Capture the cell that displays the provided text and extract its [X, Y] central coordinate. 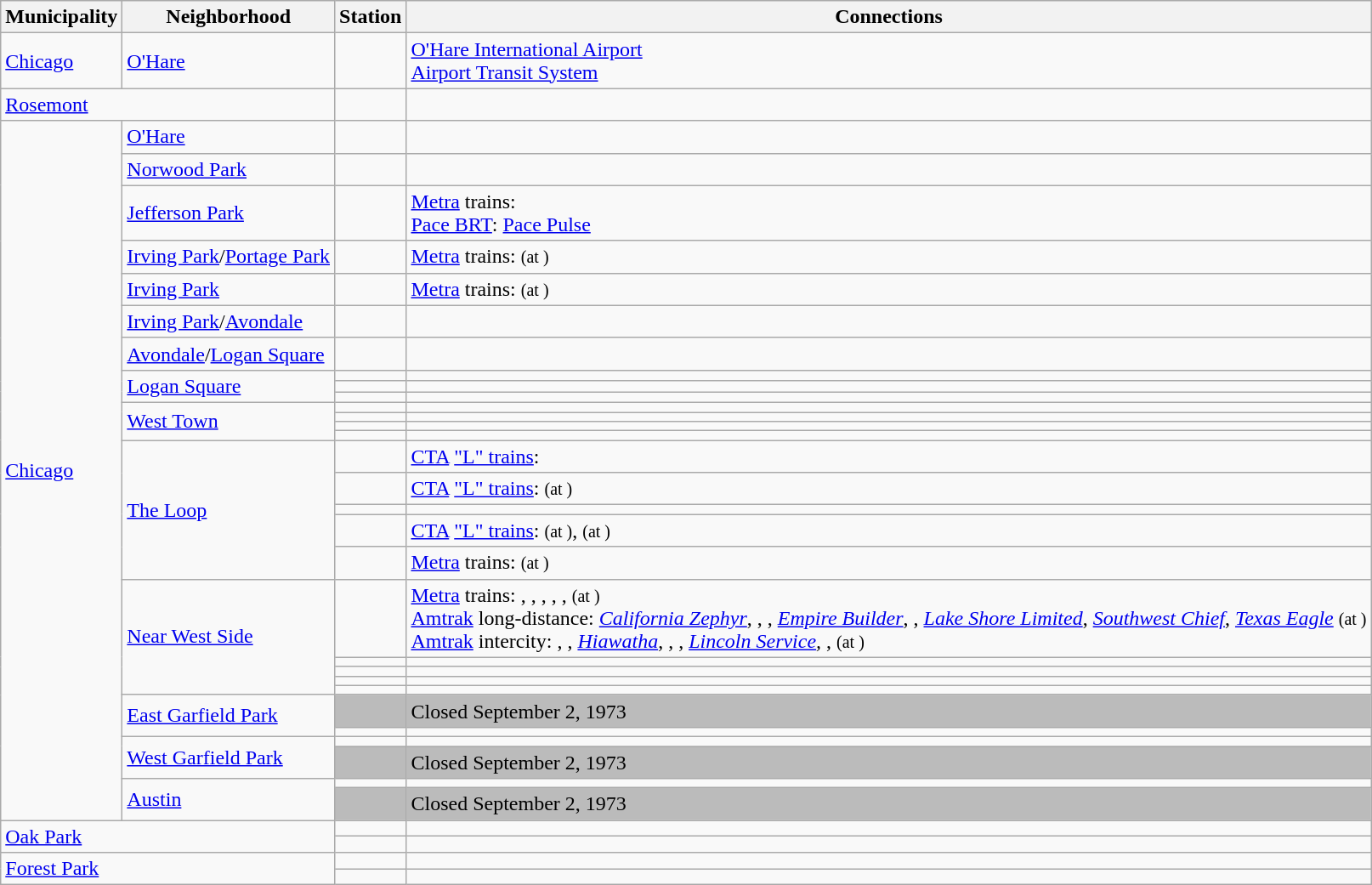
CTA "L" trains: (at ), (at ) [889, 530]
Irving Park [229, 289]
Irving Park/Avondale [229, 321]
Municipality [61, 17]
Near West Side [229, 637]
Metra trains: Pace BRT: Pace Pulse [889, 213]
Station [371, 17]
CTA "L" trains: (at ) [889, 489]
West Garfield Park [229, 757]
West Town [229, 421]
Connections [889, 17]
Norwood Park [229, 169]
East Garfield Park [229, 716]
Austin [229, 799]
Rosemont [168, 105]
Jefferson Park [229, 213]
Forest Park [168, 869]
O'Hare International Airport Airport Transit System [889, 61]
CTA "L" trains: [889, 457]
Neighborhood [229, 17]
Oak Park [168, 837]
Irving Park/Portage Park [229, 257]
The Loop [229, 510]
Logan Square [229, 386]
Avondale/Logan Square [229, 354]
